For the text-containing cell, return its midpoint in (x, y) coordinate format. 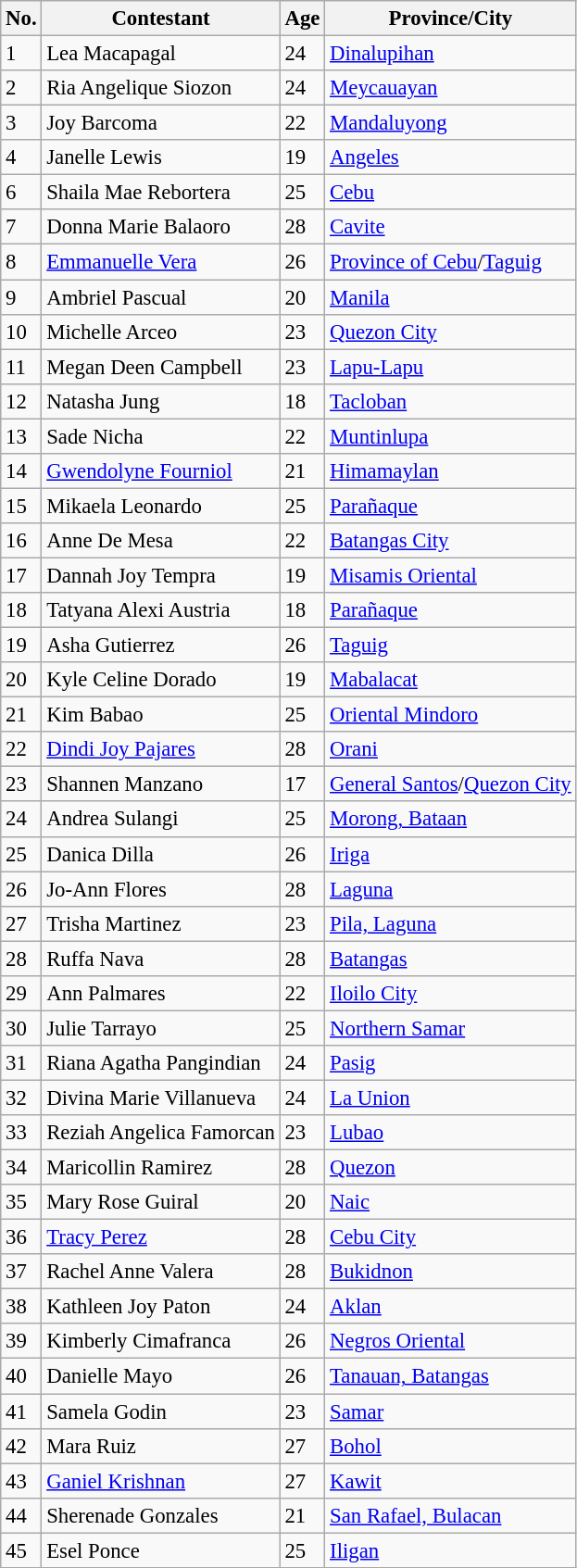
Quezon (450, 1168)
Joy Barcoma (161, 123)
30 (21, 1028)
Quezon City (450, 332)
31 (21, 1063)
Manila (450, 297)
2 (21, 88)
Jo-Ann Flores (161, 889)
13 (21, 436)
33 (21, 1133)
Asha Gutierrez (161, 646)
Aklan (450, 1307)
Mary Rose Guiral (161, 1202)
Sade Nicha (161, 436)
Maricollin Ramirez (161, 1168)
Kim Babao (161, 715)
45 (21, 1550)
4 (21, 157)
Lubao (450, 1133)
Danica Dilla (161, 854)
Ganiel Krishnan (161, 1481)
7 (21, 227)
Kimberly Cimafranca (161, 1342)
Esel Ponce (161, 1550)
Tanauan, Batangas (450, 1376)
Province/City (450, 19)
Dindi Joy Pajares (161, 749)
Misamis Oriental (450, 575)
Megan Deen Campbell (161, 367)
Oriental Mindoro (450, 715)
La Union (450, 1098)
Mikaela Leonardo (161, 506)
Negros Oriental (450, 1342)
Mandaluyong (450, 123)
15 (21, 506)
43 (21, 1481)
14 (21, 471)
Samela Godin (161, 1411)
39 (21, 1342)
32 (21, 1098)
Pasig (450, 1063)
Ria Angelique Siozon (161, 88)
11 (21, 367)
10 (21, 332)
Cebu City (450, 1237)
Mabalacat (450, 680)
Divina Marie Villanueva (161, 1098)
Andrea Sulangi (161, 820)
Lapu-Lapu (450, 367)
No. (21, 19)
Cavite (450, 227)
Orani (450, 749)
Shannen Manzano (161, 784)
36 (21, 1237)
Janelle Lewis (161, 157)
Age (302, 19)
Himamaylan (450, 471)
Natasha Jung (161, 401)
37 (21, 1272)
Reziah Angelica Famorcan (161, 1133)
Ann Palmares (161, 994)
Iriga (450, 854)
Ruffa Nava (161, 959)
Danielle Mayo (161, 1376)
General Santos/Quezon City (450, 784)
Ambriel Pascual (161, 297)
34 (21, 1168)
Pila, Laguna (450, 923)
Kawit (450, 1481)
Samar (450, 1411)
Cebu (450, 193)
Michelle Arceo (161, 332)
San Rafael, Bulacan (450, 1515)
12 (21, 401)
Dinalupihan (450, 54)
40 (21, 1376)
3 (21, 123)
29 (21, 994)
Donna Marie Balaoro (161, 227)
Province of Cebu/Taguig (450, 262)
Kathleen Joy Paton (161, 1307)
Iligan (450, 1550)
Gwendolyne Fourniol (161, 471)
Tatyana Alexi Austria (161, 610)
Iloilo City (450, 994)
Dannah Joy Tempra (161, 575)
Contestant (161, 19)
9 (21, 297)
Trisha Martinez (161, 923)
16 (21, 541)
Batangas City (450, 541)
42 (21, 1446)
Tracy Perez (161, 1237)
Julie Tarrayo (161, 1028)
Kyle Celine Dorado (161, 680)
Rachel Anne Valera (161, 1272)
Naic (450, 1202)
Anne De Mesa (161, 541)
Tacloban (450, 401)
1 (21, 54)
Morong, Bataan (450, 820)
Meycauayan (450, 88)
Riana Agatha Pangindian (161, 1063)
Shaila Mae Rebortera (161, 193)
Emmanuelle Vera (161, 262)
Lea Macapagal (161, 54)
8 (21, 262)
Mara Ruiz (161, 1446)
Taguig (450, 646)
Bohol (450, 1446)
Muntinlupa (450, 436)
Bukidnon (450, 1272)
Angeles (450, 157)
Sherenade Gonzales (161, 1515)
44 (21, 1515)
Batangas (450, 959)
35 (21, 1202)
Laguna (450, 889)
Northern Samar (450, 1028)
6 (21, 193)
41 (21, 1411)
38 (21, 1307)
